Return [x, y] of the center of cell containing provided text 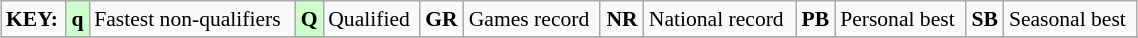
Games record [532, 19]
q [78, 19]
KEY: [34, 19]
NR [622, 19]
Seasonal best [1070, 19]
National record [720, 19]
GR [442, 19]
Q [309, 19]
Qualified [371, 19]
SB [985, 19]
PB [816, 19]
Fastest non-qualifiers [192, 19]
Personal best [900, 19]
